Capture the cell that displays the provided text and extract its [X, Y] central coordinate. 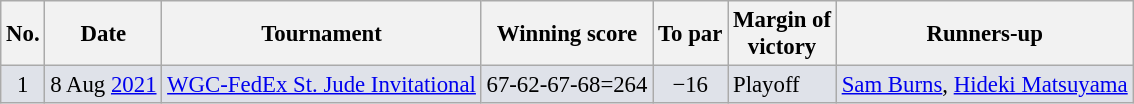
Date [104, 34]
1 [23, 85]
Runners-up [984, 34]
Tournament [322, 34]
67-62-67-68=264 [567, 85]
−16 [690, 85]
No. [23, 34]
Playoff [782, 85]
WGC-FedEx St. Jude Invitational [322, 85]
Margin ofvictory [782, 34]
Sam Burns, Hideki Matsuyama [984, 85]
Winning score [567, 34]
8 Aug 2021 [104, 85]
To par [690, 34]
